Identify which cell holds the provided text, then report its (X, Y) central coordinate. 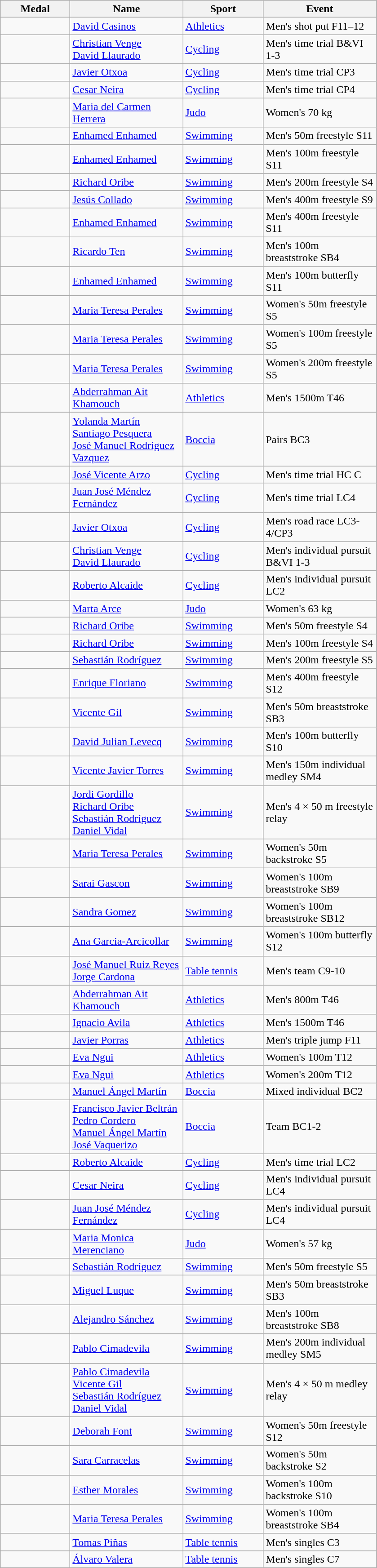
Ana Garcia-Arcicollar (127, 941)
Jordi Gordillo Richard Oribe Sebastián Rodríguez Daniel Vidal (127, 813)
Sport (223, 9)
Vicente Gil (127, 712)
Men's team C9-10 (320, 971)
Men's 100m butterfly S10 (320, 742)
Sarai Gascon (127, 883)
Pairs BC3 (320, 440)
Women's 100m freestyle S5 (320, 340)
José Vicente Arzo (127, 475)
Javier Porras (127, 1040)
Maria Monica Merenciano (127, 1244)
Women's 100m breaststroke SB9 (320, 883)
Women's 70 kg (320, 112)
Women's 100m breaststroke SB4 (320, 1519)
Ricardo Ten (127, 252)
Manuel Ángel Martín (127, 1091)
José Manuel Ruiz Reyes Jorge Cardona (127, 971)
Men's shot put F11–12 (320, 26)
Women's 57 kg (320, 1244)
Men's 100m breaststroke SB8 (320, 1319)
Men's 200m individual medley SM5 (320, 1348)
Men's individual pursuit LC2 (320, 585)
Marta Arce (127, 609)
Men's time trial LC2 (320, 1162)
Yolanda Martín Santiago Pesquera José Manuel Rodríguez Vazquez (127, 440)
Women's 200m T12 (320, 1074)
Tomas Piñas (127, 1542)
Team BC1-2 (320, 1126)
Sandra Gomez (127, 912)
Event (320, 9)
Men's 400m freestyle S9 (320, 199)
Vicente Javier Torres (127, 771)
Men's 4 × 50 m medley relay (320, 1390)
Pablo Cimadevila (127, 1348)
Men's singles C3 (320, 1542)
Francisco Javier Beltrán Pedro Cordero Manuel Ángel Martín José Vaquerizo (127, 1126)
Women's 50m freestyle S12 (320, 1431)
Men's 200m freestyle S5 (320, 660)
Men's 100m butterfly S11 (320, 280)
Men's 100m freestyle S11 (320, 159)
Men's time trial HC C (320, 475)
Deborah Font (127, 1431)
Men's singles C7 (320, 1559)
Men's 400m freestyle S12 (320, 683)
Mixed individual BC2 (320, 1091)
Women's 100m backstroke S10 (320, 1489)
Men's 50m freestyle S11 (320, 136)
Pablo Cimadevila Vicente Gil Sebastián Rodríguez Daniel Vidal (127, 1390)
Enrique Floriano (127, 683)
Men's road race LC3-4/CP3 (320, 527)
Esther Morales (127, 1489)
Men's 150m individual medley SM4 (320, 771)
Men's time trial LC4 (320, 498)
Men's 400m freestyle S11 (320, 222)
Men's 800m T46 (320, 999)
Women's 100m T12 (320, 1057)
Men's triple jump F11 (320, 1040)
Women's 100m butterfly S12 (320, 941)
Ignacio Avila (127, 1023)
Sara Carracelas (127, 1461)
Maria del Carmen Herrera (127, 112)
Jesús Collado (127, 199)
David Casinos (127, 26)
Men's 4 × 50 m freestyle relay (320, 813)
Alejandro Sánchez (127, 1319)
Miguel Luque (127, 1290)
Men's 200m freestyle S4 (320, 182)
Women's 200m freestyle S5 (320, 369)
Men's 100m breaststroke SB4 (320, 252)
Women's 63 kg (320, 609)
Men's time trial CP3 (320, 72)
Men's 50m freestyle S5 (320, 1267)
Men's individual pursuit B&VI 1-3 (320, 556)
Women's 50m freestyle S5 (320, 310)
Name (127, 9)
Medal (35, 9)
Men's time trial CP4 (320, 89)
Men's 100m freestyle S4 (320, 643)
Women's 100m breaststroke SB12 (320, 912)
Álvaro Valera (127, 1559)
Men's time trial B&VI 1-3 (320, 49)
David Julian Levecq (127, 742)
Men's 50m freestyle S4 (320, 626)
Women's 50m backstroke S2 (320, 1461)
Women's 50m backstroke S5 (320, 854)
